Provide the [x, y] coordinate of the cell's center where the given text is located.  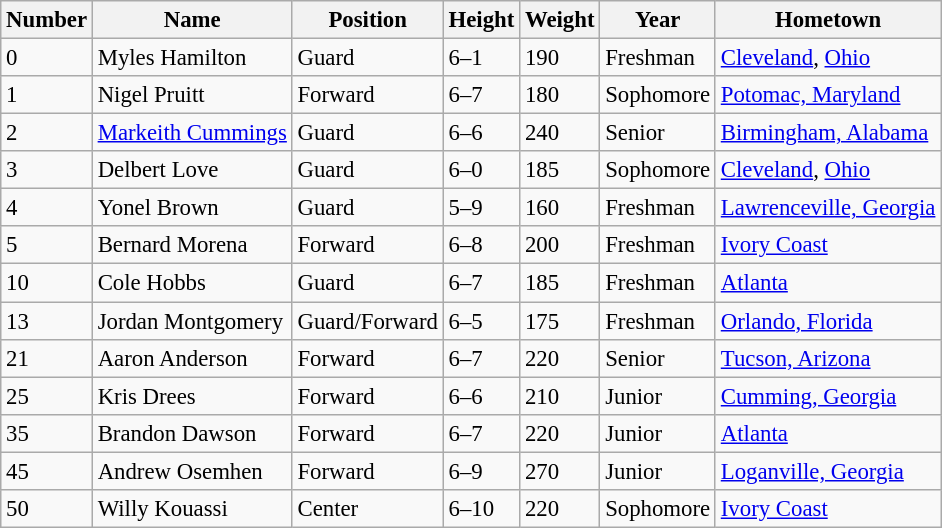
25 [47, 396]
Name [192, 20]
21 [47, 358]
Guard/Forward [368, 321]
6–8 [481, 245]
Tucson, Arizona [828, 358]
6–5 [481, 321]
45 [47, 471]
175 [560, 321]
6–1 [481, 58]
Yonel Brown [192, 208]
Willy Kouassi [192, 509]
190 [560, 58]
13 [47, 321]
Orlando, Florida [828, 321]
10 [47, 283]
Cumming, Georgia [828, 396]
Weight [560, 20]
Lawrenceville, Georgia [828, 208]
Myles Hamilton [192, 58]
210 [560, 396]
Kris Drees [192, 396]
0 [47, 58]
5 [47, 245]
Potomac, Maryland [828, 95]
1 [47, 95]
4 [47, 208]
Loganville, Georgia [828, 471]
Center [368, 509]
160 [560, 208]
Andrew Osemhen [192, 471]
Nigel Pruitt [192, 95]
Height [481, 20]
180 [560, 95]
50 [47, 509]
6–0 [481, 170]
Bernard Morena [192, 245]
Markeith Cummings [192, 133]
Position [368, 20]
6–9 [481, 471]
240 [560, 133]
Cole Hobbs [192, 283]
270 [560, 471]
Year [658, 20]
Birmingham, Alabama [828, 133]
Hometown [828, 20]
3 [47, 170]
Jordan Montgomery [192, 321]
Delbert Love [192, 170]
35 [47, 433]
5–9 [481, 208]
Number [47, 20]
Aaron Anderson [192, 358]
2 [47, 133]
Brandon Dawson [192, 433]
6–10 [481, 509]
200 [560, 245]
